Pinpoint the cell where the given text exists, returning its [x, y] midpoint coordinate. 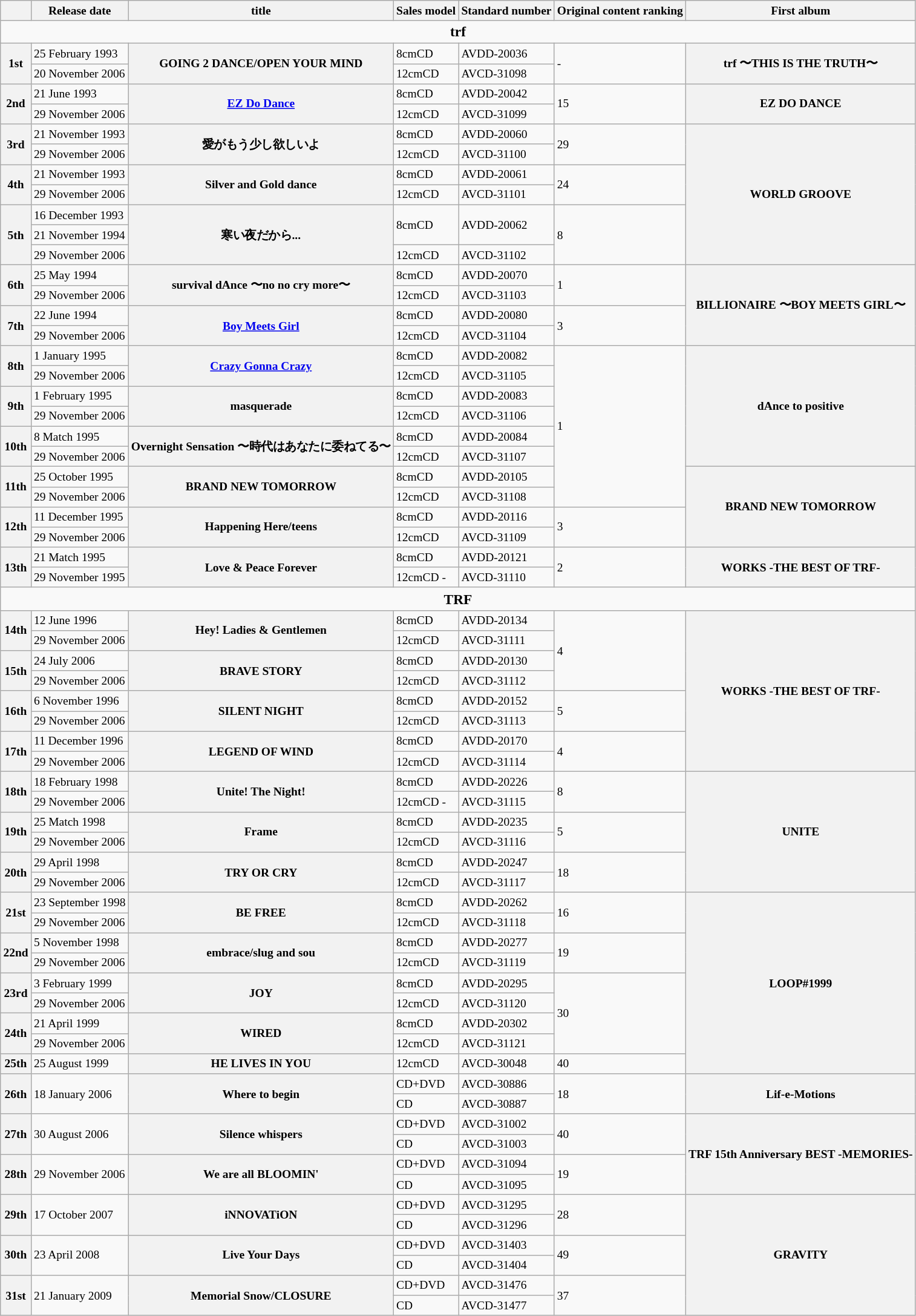
AVCD-31107 [506, 456]
AVCD-30048 [506, 1063]
TRF [458, 599]
24 [620, 185]
title [261, 11]
AVCD-31105 [506, 375]
AVDD-20062 [506, 225]
AVCD-31476 [506, 1286]
21 June 1993 [80, 93]
TRF 15th Anniversary BEST -MEMORIES- [800, 1154]
3rd [16, 144]
9th [16, 407]
AVCD-31106 [506, 416]
17 October 2007 [80, 1214]
10th [16, 447]
8 Match 1995 [80, 436]
AVCD-31115 [506, 801]
30th [16, 1255]
AVDD-20130 [506, 661]
18th [16, 792]
We are all BLOOMIN' [261, 1174]
AVCD-31295 [506, 1205]
AVCD-31095 [506, 1184]
11 December 1995 [80, 517]
5 November 1998 [80, 943]
AVDD-20105 [506, 477]
24 July 2006 [80, 661]
AVDD-20262 [506, 902]
WIRED [261, 1034]
Release date [80, 11]
15th [16, 671]
AVCD-31103 [506, 295]
1st [16, 64]
17th [16, 752]
2nd [16, 104]
Silver and Gold dance [261, 185]
12 June 1996 [80, 620]
AVCD-31121 [506, 1044]
18 January 2006 [80, 1094]
Live Your Days [261, 1255]
29th [16, 1214]
25 May 1994 [80, 275]
21 Match 1995 [80, 557]
Crazy Gonna Crazy [261, 366]
26th [16, 1094]
18 February 1998 [80, 782]
16 December 1993 [80, 214]
AVDD-20235 [506, 822]
31st [16, 1295]
28th [16, 1174]
11 December 1996 [80, 741]
25 Match 1998 [80, 822]
21 January 2009 [80, 1295]
1 January 1995 [80, 356]
AVCD-31404 [506, 1265]
Lif-e-Motions [800, 1094]
AVDD-20277 [506, 943]
EZ Do Dance [261, 104]
AVDD-20302 [506, 1023]
AVCD-31108 [506, 496]
AVDD-20083 [506, 396]
Silence whispers [261, 1134]
AVDD-20070 [506, 275]
AVDD-20152 [506, 701]
AVDD-20247 [506, 862]
GRAVITY [800, 1255]
AVDD-20116 [506, 517]
AVCD-31101 [506, 195]
25th [16, 1063]
25 August 1999 [80, 1063]
22nd [16, 953]
14th [16, 631]
寒い夜だから... [261, 235]
AVDD-20084 [506, 436]
trf 〜THIS IS THE TRUTH〜 [800, 64]
AVDD-20061 [506, 174]
21 April 1999 [80, 1023]
Where to begin [261, 1094]
Sales model [426, 11]
embrace/slug and sou [261, 953]
AVDD-20170 [506, 741]
16th [16, 711]
AVCD-31117 [506, 883]
AVDD-20226 [506, 782]
22 June 1994 [80, 316]
12th [16, 527]
23 September 1998 [80, 902]
16 [620, 913]
6th [16, 286]
AVCD-31003 [506, 1144]
AVDD-20060 [506, 134]
JOY [261, 993]
AVCD-31116 [506, 841]
AVCD-31403 [506, 1245]
- [620, 64]
AVDD-20080 [506, 316]
Boy Meets Girl [261, 326]
Memorial Snow/CLOSURE [261, 1295]
AVCD-30887 [506, 1104]
AVCD-31477 [506, 1305]
30 August 2006 [80, 1134]
AVDD-20295 [506, 983]
AVCD-31113 [506, 722]
4th [16, 185]
3 February 1999 [80, 983]
19th [16, 832]
AVDD-20121 [506, 557]
2 [620, 568]
BILLIONAIRE 〜BOY MEETS GIRL〜 [800, 305]
1 February 1995 [80, 396]
GOING 2 DANCE/OPEN YOUR MIND [261, 64]
20th [16, 873]
AVDD-20036 [506, 53]
13th [16, 568]
24th [16, 1034]
23 April 2008 [80, 1255]
11th [16, 487]
LEGEND OF WIND [261, 752]
Love & Peace Forever [261, 568]
Happening Here/teens [261, 527]
7th [16, 326]
AVCD-31102 [506, 255]
AVDD-20082 [506, 356]
Overnight Sensation 〜時代はあなたに委ねてる〜 [261, 447]
Standard number [506, 11]
AVCD-31119 [506, 962]
AVCD-31002 [506, 1124]
6 November 1996 [80, 701]
dAnce to positive [800, 406]
AVCD-31098 [506, 74]
27th [16, 1134]
AVCD-31111 [506, 640]
Unite! The Night! [261, 792]
Frame [261, 832]
LOOP#1999 [800, 983]
愛がもう少し欲しいよ [261, 144]
30 [620, 1013]
21 November 1994 [80, 235]
25 October 1995 [80, 477]
AVCD-31118 [506, 923]
20 November 2006 [80, 74]
First album [800, 11]
29 November 1995 [80, 577]
WORLD GROOVE [800, 195]
8th [16, 366]
HE LIVES IN YOU [261, 1063]
Original content ranking [620, 11]
23rd [16, 993]
masquerade [261, 407]
21st [16, 913]
survival dAnce 〜no no cry more〜 [261, 286]
AVDD-20042 [506, 93]
AVCD-31114 [506, 762]
AVCD-31104 [506, 335]
AVDD-20134 [506, 620]
iNNOVATiON [261, 1214]
AVCD-31112 [506, 680]
BE FREE [261, 913]
AVCD-31100 [506, 154]
AVCD-31296 [506, 1225]
EZ DO DANCE [800, 104]
AVCD-31109 [506, 538]
29 [620, 144]
29 April 1998 [80, 862]
28 [620, 1214]
trf [458, 32]
AVCD-31120 [506, 1004]
TRY OR CRY [261, 873]
BRAVE STORY [261, 671]
5th [16, 235]
SILENT NIGHT [261, 711]
37 [620, 1295]
AVCD-30886 [506, 1084]
AVCD-31094 [506, 1165]
Hey! Ladies & Gentlemen [261, 631]
15 [620, 104]
25 February 1993 [80, 53]
AVCD-31099 [506, 114]
49 [620, 1255]
AVCD-31110 [506, 577]
UNITE [800, 832]
